Pinpoint the cell where the given text exists, returning its (X, Y) midpoint coordinate. 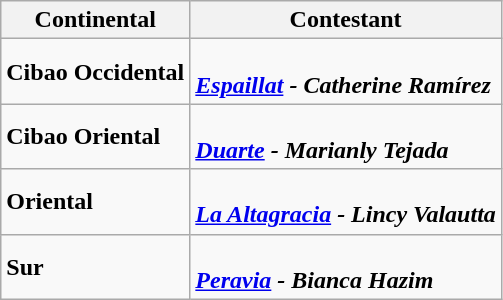
Continental (96, 20)
Peravia - Bianca Hazim (346, 266)
Sur (96, 266)
Cibao Oriental (96, 136)
Duarte - Marianly Tejada (346, 136)
Espaillat - Catherine Ramírez (346, 72)
Oriental (96, 202)
La Altagracia - Lincy Valautta (346, 202)
Cibao Occidental (96, 72)
Contestant (346, 20)
